Detect which cell encompasses the target text, then output its (x, y) center coordinate. 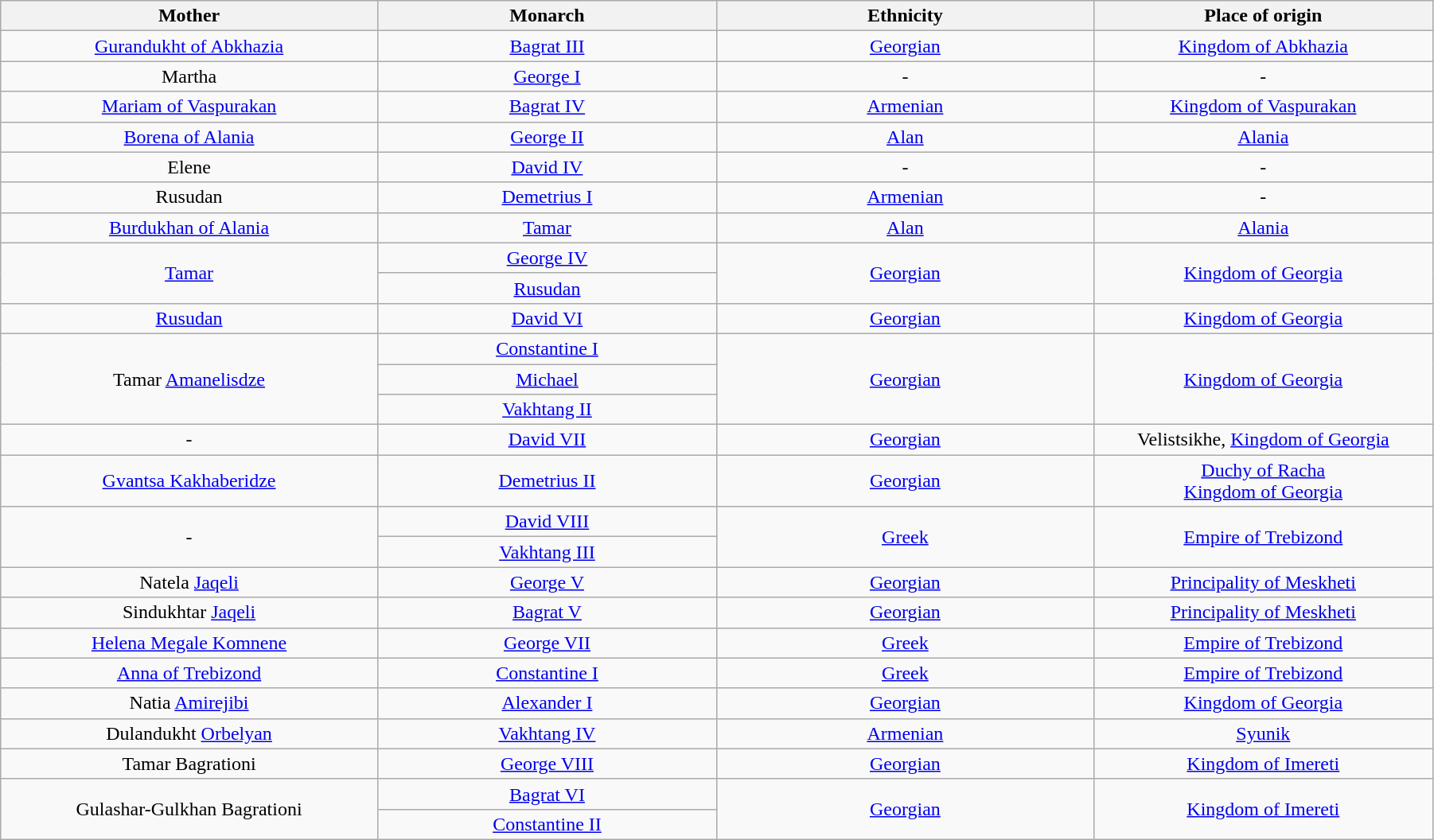
Burdukhan of Alania (189, 227)
Velistsikhe, Kingdom of Georgia (1263, 440)
Tamar Bagrationi (189, 764)
Demetrius I (547, 197)
Martha (189, 76)
Bagrat V (547, 612)
Borena of Alania (189, 137)
Natia Amirejibi (189, 703)
Natela Jaqeli (189, 582)
George VIII (547, 764)
Vakhtang IV (547, 733)
Place of origin (1263, 16)
George II (547, 137)
Michael (547, 379)
George I (547, 76)
David VII (547, 440)
Anna of Trebizond (189, 673)
David VI (547, 318)
Mother (189, 16)
Vakhtang III (547, 552)
Gvantsa Kakhaberidze (189, 480)
Helena Megale Komnene (189, 643)
George VII (547, 643)
Kingdom of Vaspurakan (1263, 107)
Dulandukht Orbelyan (189, 733)
George IV (547, 258)
David IV (547, 167)
Syunik (1263, 733)
George V (547, 582)
Sindukhtar Jaqeli (189, 612)
Vakhtang II (547, 410)
Alexander I (547, 703)
Constantine II (547, 824)
Bagrat IV (547, 107)
Gulashar-Gulkhan Bagrationi (189, 809)
Tamar Amanelisdze (189, 379)
Ethnicity (906, 16)
Monarch (547, 16)
Elene (189, 167)
Mariam of Vaspurakan (189, 107)
Bagrat III (547, 46)
Gurandukht of Abkhazia (189, 46)
Demetrius II (547, 480)
Duchy of Racha Kingdom of Georgia (1263, 480)
David VIII (547, 522)
Kingdom of Abkhazia (1263, 46)
Bagrat VI (547, 794)
